For the text-containing cell, return its midpoint in (x, y) coordinate format. 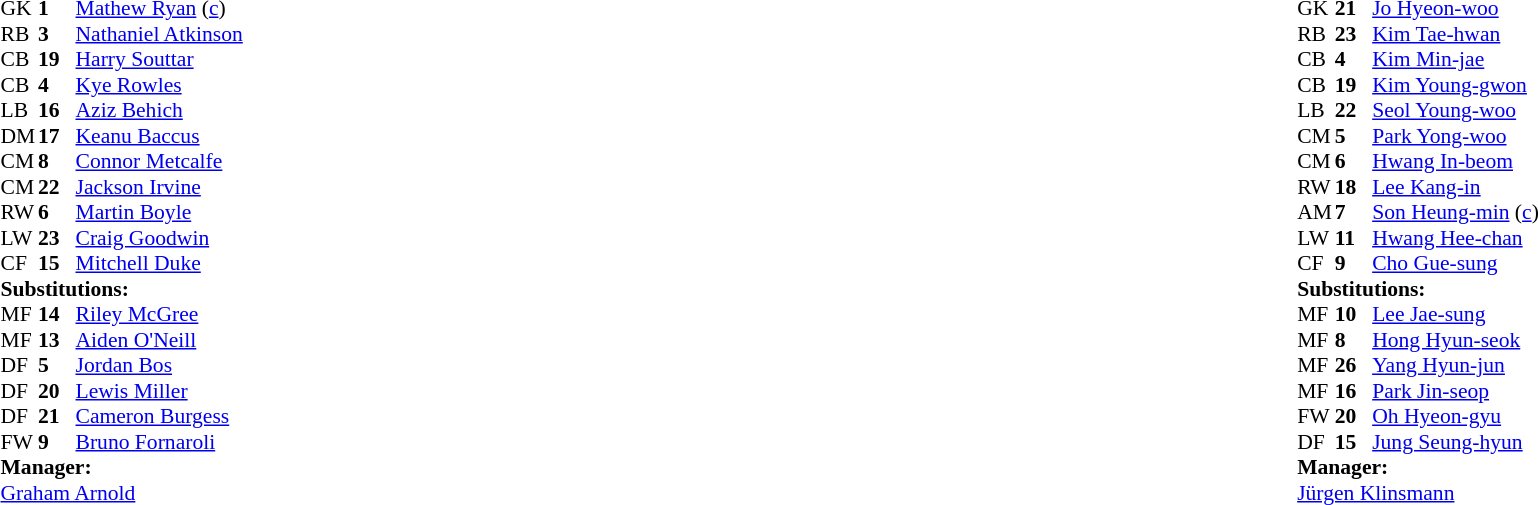
11 (1354, 238)
Mitchell Duke (160, 263)
10 (1354, 315)
DM (19, 136)
Lewis Miller (160, 391)
Connor Metcalfe (160, 161)
18 (1354, 187)
Bruno Fornaroli (160, 442)
3 (57, 34)
Cameron Burgess (160, 417)
21 (57, 417)
Riley McGree (160, 315)
Jackson Irvine (160, 187)
26 (1354, 365)
Manager: (121, 467)
Nathaniel Atkinson (160, 34)
Harry Souttar (160, 59)
AM (1316, 213)
Craig Goodwin (160, 238)
Martin Boyle (160, 213)
13 (57, 340)
14 (57, 315)
Keanu Baccus (160, 136)
17 (57, 136)
Aiden O'Neill (160, 340)
Jordan Bos (160, 365)
Kye Rowles (160, 85)
Aziz Behich (160, 111)
Substitutions: (121, 289)
7 (1354, 213)
